Identify which cell holds the provided text, then report its (X, Y) central coordinate. 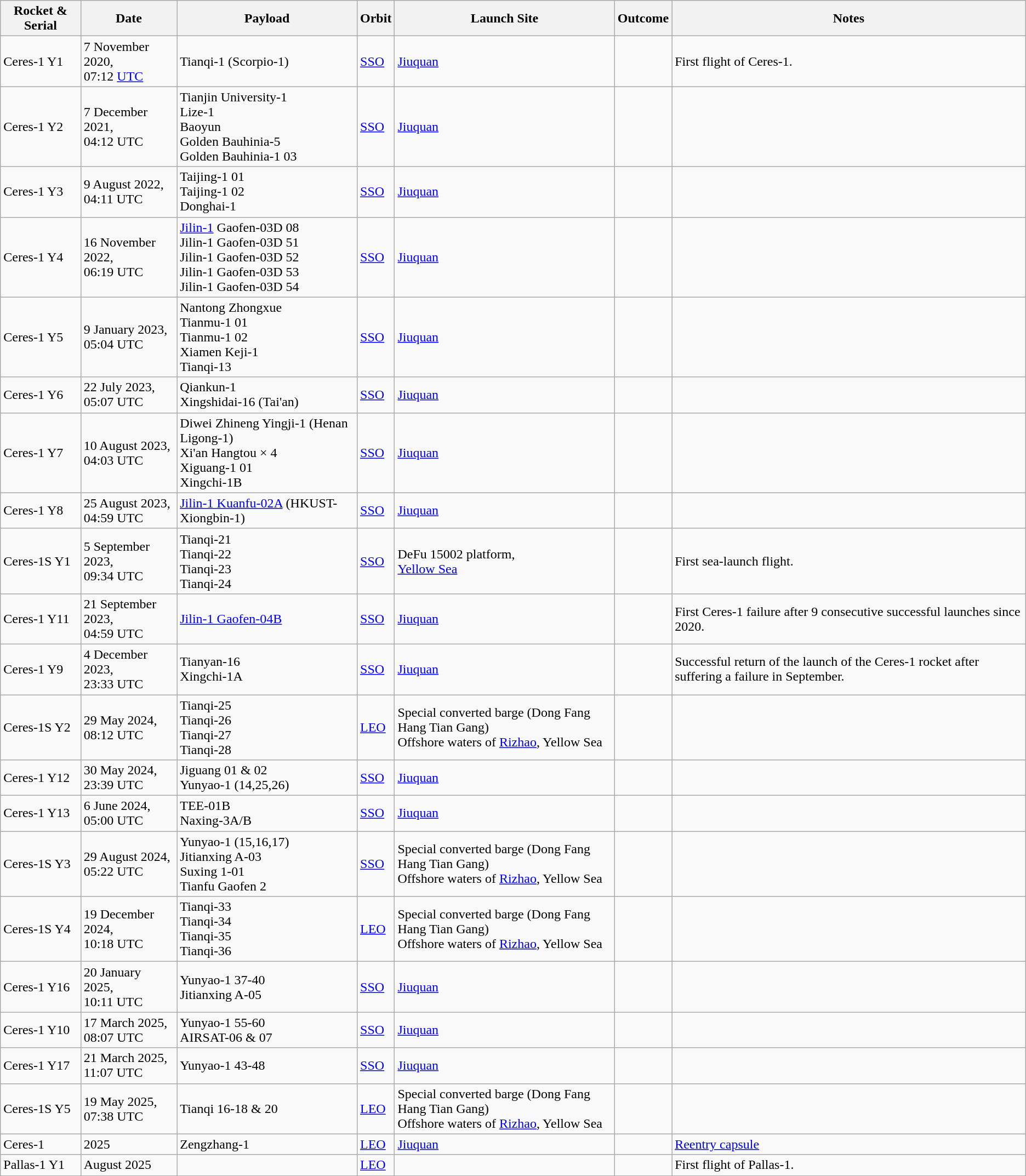
Ceres-1 Y16 (41, 987)
6 June 2024,05:00 UTC (129, 813)
7 December 2021,04:12 UTC (129, 127)
19 December 2024,10:18 UTC (129, 929)
Ceres-1S Y3 (41, 864)
Outcome (643, 19)
Ceres-1S Y2 (41, 728)
Payload (267, 19)
Yunyao-1 43-48 (267, 1065)
Reentry capsule (849, 1144)
Ceres-1 Y13 (41, 813)
Tianqi-25Tianqi-26Tianqi-27Tianqi-28 (267, 728)
Ceres-1 Y11 (41, 619)
4 December 2023,23:33 UTC (129, 669)
DeFu 15002 platform,Yellow Sea (504, 561)
9 January 2023,05:04 UTC (129, 337)
21 September 2023,04:59 UTC (129, 619)
30 May 2024,23:39 UTC (129, 778)
7 November 2020,07:12 UTC (129, 61)
Tianqi-33Tianqi-34Tianqi-35Tianqi-36 (267, 929)
10 August 2023,04:03 UTC (129, 453)
16 November 2022,06:19 UTC (129, 257)
First sea-launch flight. (849, 561)
Orbit (376, 19)
22 July 2023,05:07 UTC (129, 395)
Tianqi-1 (Scorpio-1) (267, 61)
First flight of Pallas-1. (849, 1165)
Jilin-1 Kuanfu-02A (HKUST-Xiongbin-1) (267, 511)
Tianqi-21Tianqi-22Tianqi-23Tianqi-24 (267, 561)
Nantong ZhongxueTianmu-1 01Tianmu-1 02Xiamen Keji-1Tianqi-13 (267, 337)
Ceres-1 Y3 (41, 192)
Date (129, 19)
Tianyan-16Xingchi-1A (267, 669)
Notes (849, 19)
Diwei Zhineng Yingji-1 (Henan Ligong-1)Xi'an Hangtou × 4Xiguang-1 01Xingchi-1B (267, 453)
Ceres-1 Y1 (41, 61)
Ceres-1 Y10 (41, 1030)
5 September 2023,09:34 UTC (129, 561)
August 2025 (129, 1165)
Ceres-1 Y8 (41, 511)
25 August 2023,04:59 UTC (129, 511)
TEE-01BNaxing-3A/B (267, 813)
First flight of Ceres-1. (849, 61)
Launch Site (504, 19)
29 August 2024,05:22 UTC (129, 864)
Successful return of the launch of the Ceres-1 rocket after suffering a failure in September. (849, 669)
Qiankun-1Xingshidai-16 (Tai'an) (267, 395)
Ceres-1 Y4 (41, 257)
19 May 2025,07:38 UTC (129, 1109)
20 January 2025,10:11 UTC (129, 987)
Ceres-1 Y12 (41, 778)
Jiguang 01 & 02Yunyao-1 (14,25,26) (267, 778)
Yunyao-1 (15,16,17)Jitianxing A-03Suxing 1-01Tianfu Gaofen 2 (267, 864)
Taijing-1 01Taijing-1 02Donghai-1 (267, 192)
Ceres-1S Y4 (41, 929)
29 May 2024,08:12 UTC (129, 728)
Ceres-1 Y6 (41, 395)
Jilin-1 Gaofen-04B (267, 619)
9 August 2022,04:11 UTC (129, 192)
17 March 2025,08:07 UTC (129, 1030)
Ceres-1 Y17 (41, 1065)
Tianjin University-1Lize-1BaoyunGolden Bauhinia-5Golden Bauhinia-1 03 (267, 127)
Ceres-1 (41, 1144)
Ceres-1 Y5 (41, 337)
Tianqi 16-18 & 20 (267, 1109)
Yunyao-1 55-60AIRSAT-06 & 07 (267, 1030)
Ceres-1S Y1 (41, 561)
Ceres-1 Y7 (41, 453)
21 March 2025,11:07 UTC (129, 1065)
Jilin-1 Gaofen-03D 08Jilin-1 Gaofen-03D 51Jilin-1 Gaofen-03D 52Jilin-1 Gaofen-03D 53Jilin-1 Gaofen-03D 54 (267, 257)
Rocket & Serial (41, 19)
Pallas-1 Y1 (41, 1165)
Yunyao-1 37-40Jitianxing A-05 (267, 987)
Zengzhang-1 (267, 1144)
First Ceres-1 failure after 9 consecutive successful launches since 2020. (849, 619)
Ceres-1 Y9 (41, 669)
2025 (129, 1144)
Ceres-1 Y2 (41, 127)
Ceres-1S Y5 (41, 1109)
